For the text-containing cell, return its midpoint in [x, y] coordinate format. 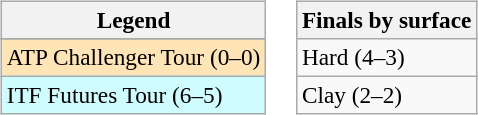
ITF Futures Tour (6–5) [133, 95]
Clay (2–2) [387, 95]
ATP Challenger Tour (0–0) [133, 57]
Hard (4–3) [387, 57]
Finals by surface [387, 20]
Legend [133, 20]
